Extract the (x, y) coordinate from the center of the cell holding the provided text.  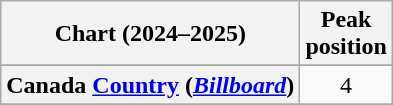
Chart (2024–2025) (150, 34)
4 (346, 85)
Canada Country (Billboard) (150, 85)
Peakposition (346, 34)
